Scan for the cell matching the given text and deliver its (X, Y) coordinate at center. 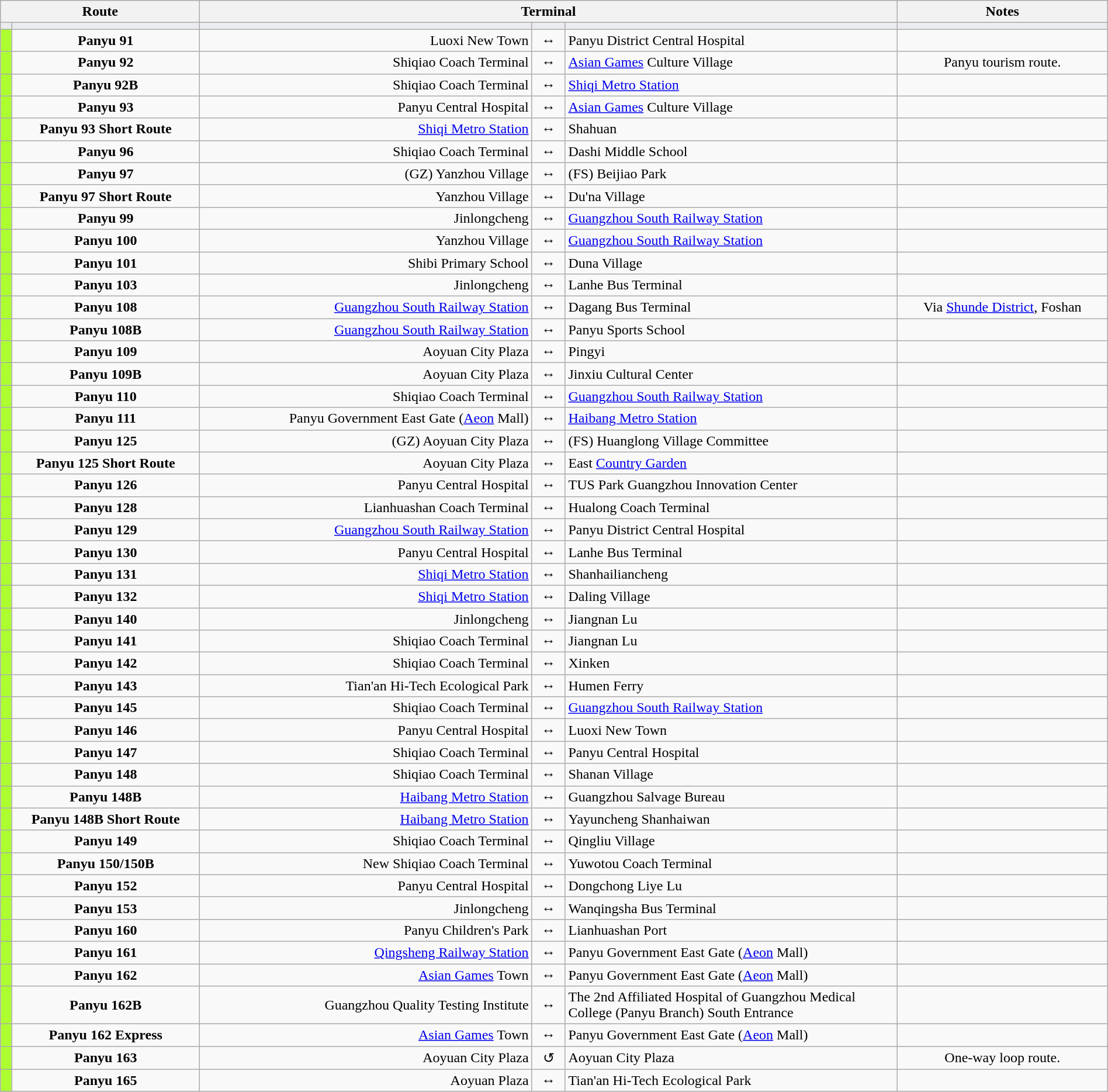
Panyu 165 (106, 1080)
Lianhuashan Coach Terminal (366, 507)
Panyu 162 Express (106, 1035)
Panyu 140 (106, 619)
Dagang Bus Terminal (731, 307)
Panyu 163 (106, 1058)
Panyu 125 (106, 441)
Panyu 160 (106, 930)
TUS Park Guangzhou Innovation Center (731, 485)
(FS) Beijiao Park (731, 174)
Shibi Primary School (366, 262)
Panyu 142 (106, 664)
Pingyi (731, 352)
Panyu tourism route. (1002, 63)
Panyu 99 (106, 218)
Panyu 148B Short Route (106, 819)
Shanhailiancheng (731, 574)
Panyu 108B (106, 330)
Dashi Middle School (731, 151)
Panyu 93 (106, 107)
Panyu 146 (106, 730)
Panyu 110 (106, 396)
Panyu 109 (106, 352)
Daling Village (731, 596)
Panyu 101 (106, 262)
Panyu 91 (106, 40)
Panyu 131 (106, 574)
Via Shunde District, Foshan (1002, 307)
Panyu 149 (106, 841)
Hualong Coach Terminal (731, 507)
Panyu 145 (106, 708)
Panyu 108 (106, 307)
Panyu 132 (106, 596)
Panyu 130 (106, 552)
Lianhuashan Port (731, 930)
Panyu Children's Park (366, 930)
Shahuan (731, 129)
Dongchong Liye Lu (731, 886)
(GZ) Yanzhou Village (366, 174)
Panyu Sports School (731, 330)
Panyu 128 (106, 507)
↺ (548, 1058)
Panyu 152 (106, 886)
East Country Garden (731, 463)
Panyu 161 (106, 952)
Terminal (549, 12)
Shanan Village (731, 775)
Panyu 97 (106, 174)
Panyu 125 Short Route (106, 463)
Panyu 100 (106, 240)
Yayuncheng Shanhaiwan (731, 819)
Panyu 92B (106, 85)
Panyu 111 (106, 419)
Panyu 93 Short Route (106, 129)
Panyu 109B (106, 374)
Panyu 148 (106, 775)
Qingliu Village (731, 841)
Duna Village (731, 262)
Panyu 92 (106, 63)
Qingsheng Railway Station (366, 952)
Aoyuan Plaza (366, 1080)
Wanqingsha Bus Terminal (731, 908)
Panyu 148B (106, 797)
Panyu 103 (106, 285)
Panyu 96 (106, 151)
Du'na Village (731, 196)
Panyu 162B (106, 1005)
One-way loop route. (1002, 1058)
Route (101, 12)
Humen Ferry (731, 686)
(FS) Huanglong Village Committee (731, 441)
Xinken (731, 664)
Jinxiu Cultural Center (731, 374)
Yuwotou Coach Terminal (731, 863)
Panyu 143 (106, 686)
Panyu 150/150B (106, 863)
New Shiqiao Coach Terminal (366, 863)
Guangzhou Quality Testing Institute (366, 1005)
Panyu 147 (106, 752)
Notes (1002, 12)
Guangzhou Salvage Bureau (731, 797)
Panyu 153 (106, 908)
Panyu 129 (106, 530)
Panyu 126 (106, 485)
Panyu 97 Short Route (106, 196)
Panyu 162 (106, 974)
Panyu 141 (106, 641)
(GZ) Aoyuan City Plaza (366, 441)
The 2nd Affiliated Hospital of Guangzhou Medical College (Panyu Branch) South Entrance (731, 1005)
